For the text-containing cell, return its midpoint in [X, Y] coordinate format. 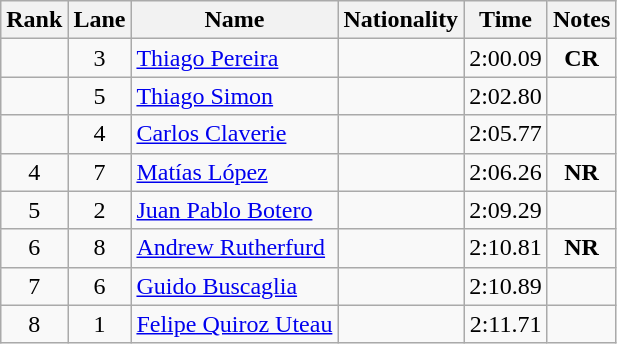
2:10.81 [506, 248]
2:02.80 [506, 96]
CR [581, 58]
Lane [100, 20]
Andrew Rutherfurd [234, 248]
Matías López [234, 172]
Thiago Pereira [234, 58]
Rank [34, 20]
3 [100, 58]
2:10.89 [506, 286]
Thiago Simon [234, 96]
Name [234, 20]
2:00.09 [506, 58]
Time [506, 20]
Guido Buscaglia [234, 286]
2:11.71 [506, 324]
2 [100, 210]
Carlos Claverie [234, 134]
2:09.29 [506, 210]
Felipe Quiroz Uteau [234, 324]
Nationality [401, 20]
1 [100, 324]
2:06.26 [506, 172]
2:05.77 [506, 134]
Notes [581, 20]
Juan Pablo Botero [234, 210]
